Identify which cell holds the provided text, then report its [X, Y] central coordinate. 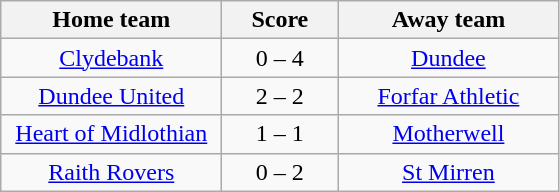
Away team [448, 20]
0 – 4 [280, 58]
Motherwell [448, 134]
Forfar Athletic [448, 96]
Raith Rovers [112, 172]
St Mirren [448, 172]
Score [280, 20]
Heart of Midlothian [112, 134]
Dundee United [112, 96]
0 – 2 [280, 172]
Clydebank [112, 58]
1 – 1 [280, 134]
2 – 2 [280, 96]
Dundee [448, 58]
Home team [112, 20]
